Search for the cell housing the specified text and yield its (x, y) center coordinate. 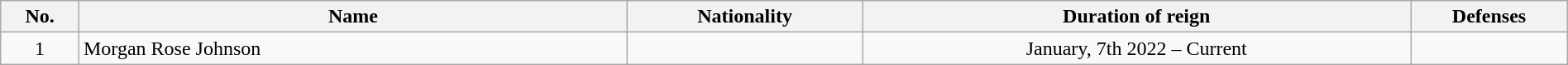
1 (40, 48)
Duration of reign (1136, 17)
Morgan Rose Johnson (352, 48)
Name (352, 17)
Defenses (1489, 17)
No. (40, 17)
January, 7th 2022 – Current (1136, 48)
Nationality (745, 17)
